Provide the (X, Y) coordinate of the cell's center where the given text is located.  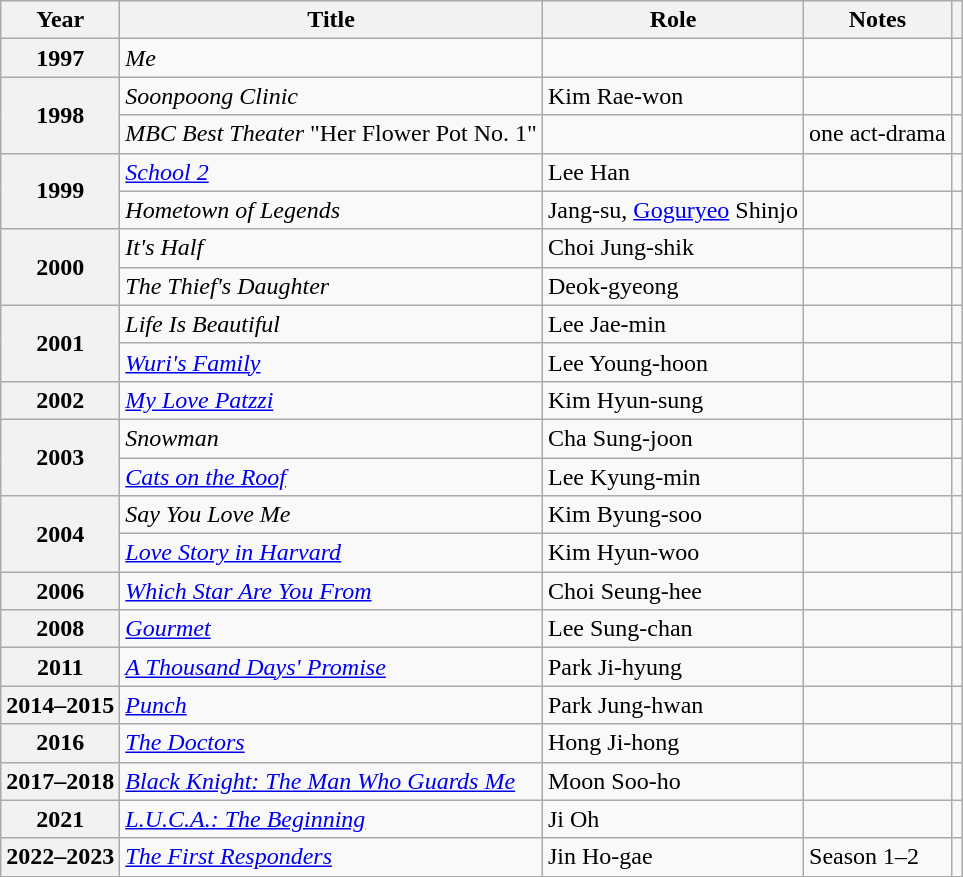
Cats on the Roof (332, 477)
2022–2023 (60, 857)
2021 (60, 819)
Jang-su, Goguryeo Shinjo (672, 210)
2006 (60, 591)
My Love Patzzi (332, 400)
1998 (60, 115)
Role (672, 20)
2004 (60, 534)
Choi Jung-shik (672, 248)
Lee Kyung-min (672, 477)
Hometown of Legends (332, 210)
Life Is Beautiful (332, 324)
Lee Sung-chan (672, 629)
It's Half (332, 248)
1997 (60, 58)
Kim Hyun-sung (672, 400)
2011 (60, 667)
Punch (332, 705)
Soonpoong Clinic (332, 96)
The Thief's Daughter (332, 286)
Moon Soo-ho (672, 781)
A Thousand Days' Promise (332, 667)
Year (60, 20)
Park Jung-hwan (672, 705)
The First Responders (332, 857)
School 2 (332, 172)
Jin Ho-gae (672, 857)
1999 (60, 191)
2008 (60, 629)
Snowman (332, 438)
Wuri's Family (332, 362)
The Doctors (332, 743)
Cha Sung-joon (672, 438)
2017–2018 (60, 781)
2014–2015 (60, 705)
Black Knight: The Man Who Guards Me (332, 781)
2000 (60, 267)
2002 (60, 400)
Kim Hyun-woo (672, 553)
Park Ji-hyung (672, 667)
Say You Love Me (332, 515)
Me (332, 58)
Lee Young-hoon (672, 362)
Gourmet (332, 629)
Ji Oh (672, 819)
Lee Jae-min (672, 324)
MBC Best Theater "Her Flower Pot No. 1" (332, 134)
Choi Seung-hee (672, 591)
Love Story in Harvard (332, 553)
Kim Byung-soo (672, 515)
Kim Rae-won (672, 96)
Hong Ji-hong (672, 743)
L.U.C.A.: The Beginning (332, 819)
one act-drama (878, 134)
Lee Han (672, 172)
2016 (60, 743)
2003 (60, 457)
Which Star Are You From (332, 591)
2001 (60, 343)
Title (332, 20)
Season 1–2 (878, 857)
Deok-gyeong (672, 286)
Notes (878, 20)
